Search for the cell housing the specified text and yield its (X, Y) center coordinate. 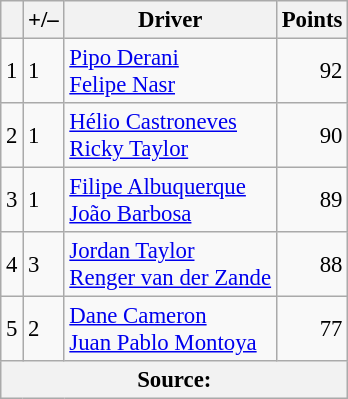
Points (312, 20)
77 (312, 330)
Hélio Castroneves Ricky Taylor (170, 136)
Pipo Derani Felipe Nasr (170, 72)
Jordan Taylor Renger van der Zande (170, 264)
Dane Cameron Juan Pablo Montoya (170, 330)
5 (12, 330)
92 (312, 72)
Filipe Albuquerque João Barbosa (170, 200)
89 (312, 200)
Driver (170, 20)
90 (312, 136)
+/– (44, 20)
88 (312, 264)
4 (12, 264)
